Capture the cell that displays the provided text and extract its (x, y) central coordinate. 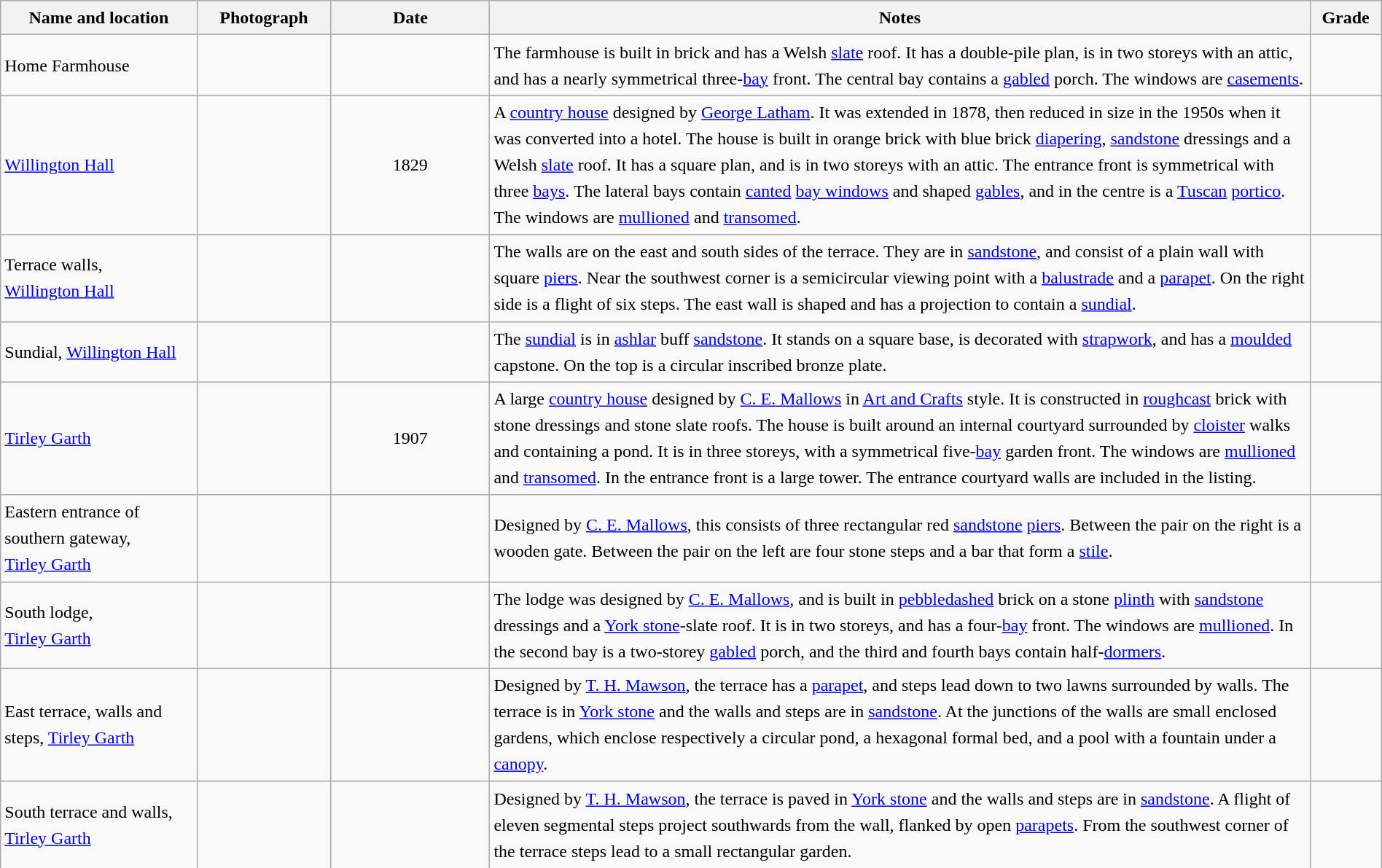
1907 (410, 439)
Grade (1346, 17)
Eastern entrance of southern gateway,Tirley Garth (99, 538)
Tirley Garth (99, 439)
Sundial, Willington Hall (99, 351)
Photograph (264, 17)
Willington Hall (99, 165)
South lodge,Tirley Garth (99, 625)
East terrace, walls and steps, Tirley Garth (99, 724)
Date (410, 17)
Home Farmhouse (99, 66)
1829 (410, 165)
Notes (899, 17)
Terrace walls,Willington Hall (99, 278)
Name and location (99, 17)
South terrace and walls,Tirley Garth (99, 825)
